Capture the cell that displays the provided text and extract its [X, Y] central coordinate. 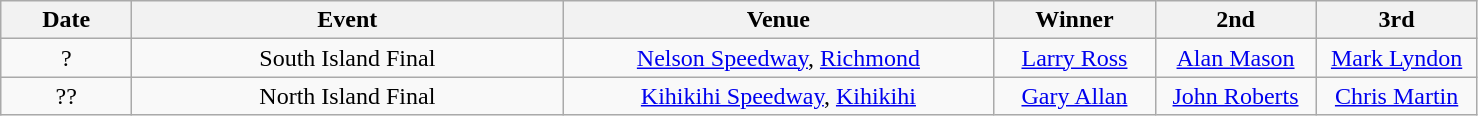
3rd [1396, 20]
Mark Lyndon [1396, 58]
Venue [778, 20]
Alan Mason [1236, 58]
Nelson Speedway, Richmond [778, 58]
2nd [1236, 20]
John Roberts [1236, 96]
Chris Martin [1396, 96]
Kihikihi Speedway, Kihikihi [778, 96]
Gary Allan [1074, 96]
Date [66, 20]
North Island Final [348, 96]
Winner [1074, 20]
?? [66, 96]
Event [348, 20]
? [66, 58]
Larry Ross [1074, 58]
South Island Final [348, 58]
